Pinpoint the cell where the given text exists, returning its [X, Y] midpoint coordinate. 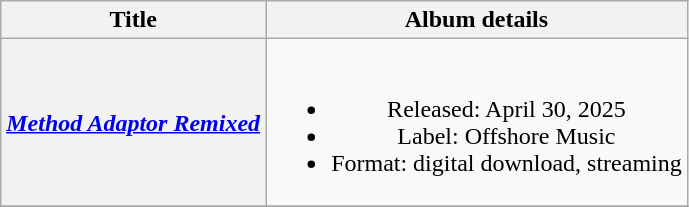
Album details [477, 20]
Released: April 30, 2025Label: Offshore MusicFormat: digital download, streaming [477, 122]
Title [134, 20]
Method Adaptor Remixed [134, 122]
